Output the (x, y) coordinate of the center of the cell containing the given text.  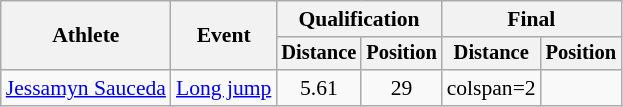
colspan=2 (492, 88)
Jessamyn Sauceda (86, 88)
Athlete (86, 36)
29 (401, 88)
Long jump (224, 88)
Qualification (358, 19)
5.61 (318, 88)
Event (224, 36)
Final (532, 19)
